Detect which cell encompasses the target text, then output its [x, y] center coordinate. 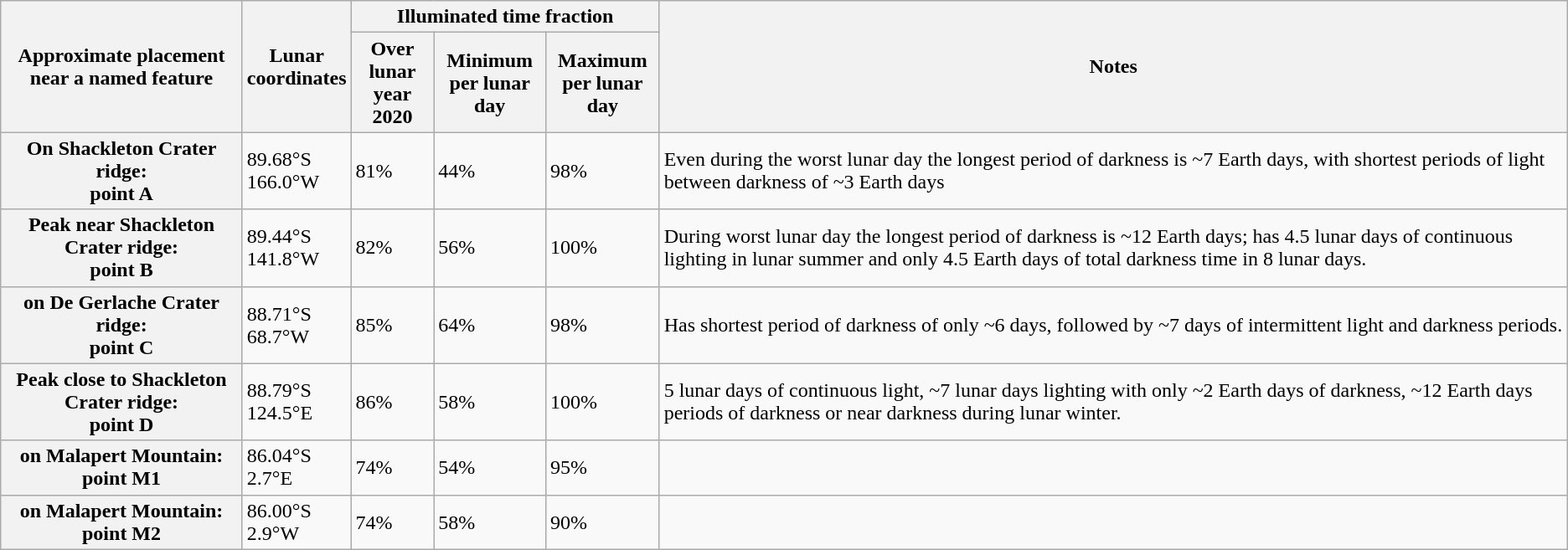
Illuminated time fraction [505, 17]
on Malapert Mountain:point M2 [122, 522]
90% [603, 522]
Lunarcoordinates [297, 67]
Peak close to Shackleton Crater ridge:point D [122, 402]
Notes [1113, 67]
86.04°S2.7°E [297, 467]
54% [490, 467]
on De Gerlache Crater ridge:point C [122, 325]
95% [603, 467]
Over lunaryear 2020 [392, 82]
64% [490, 325]
Even during the worst lunar day the longest period of darkness is ~7 Earth days, with shortest periods of light between darkness of ~3 Earth days [1113, 171]
Peak near Shackleton Crater ridge:point B [122, 248]
85% [392, 325]
On Shackleton Crater ridge:point A [122, 171]
56% [490, 248]
89.68°S166.0°W [297, 171]
88.79°S124.5°E [297, 402]
89.44°S141.8°W [297, 248]
on Malapert Mountain:point M1 [122, 467]
Has shortest period of darkness of only ~6 days, followed by ~7 days of intermittent light and darkness periods. [1113, 325]
86.00°S2.9°W [297, 522]
88.71°S68.7°W [297, 325]
82% [392, 248]
44% [490, 171]
86% [392, 402]
81% [392, 171]
Approximate placementnear a named feature [122, 67]
Minimumper lunar day [490, 82]
Maximumper lunar day [603, 82]
